Identify which cell holds the provided text, then report its (x, y) central coordinate. 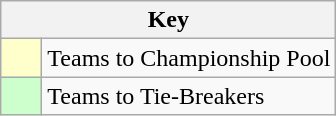
Key (168, 20)
Teams to Tie-Breakers (189, 96)
Teams to Championship Pool (189, 58)
